Output the (X, Y) coordinate of the center of the cell containing the given text.  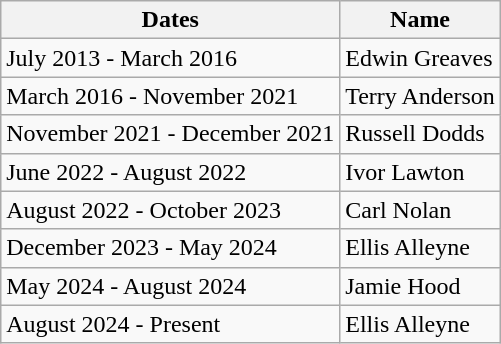
Edwin Greaves (420, 58)
Ivor Lawton (420, 172)
August 2022 - October 2023 (170, 210)
December 2023 - May 2024 (170, 248)
Carl Nolan (420, 210)
Name (420, 20)
Jamie Hood (420, 286)
June 2022 - August 2022 (170, 172)
August 2024 - Present (170, 324)
March 2016 - November 2021 (170, 96)
November 2021 - December 2021 (170, 134)
July 2013 - March 2016 (170, 58)
Russell Dodds (420, 134)
May 2024 - August 2024 (170, 286)
Terry Anderson (420, 96)
Dates (170, 20)
